Detect which cell encompasses the target text, then output its [x, y] center coordinate. 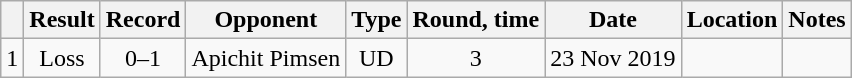
Round, time [476, 20]
1 [12, 58]
Record [143, 20]
Location [732, 20]
23 Nov 2019 [613, 58]
Result [62, 20]
Notes [817, 20]
Loss [62, 58]
Apichit Pimsen [266, 58]
0–1 [143, 58]
UD [376, 58]
Date [613, 20]
Opponent [266, 20]
Type [376, 20]
3 [476, 58]
